Search for the cell housing the specified text and yield its [x, y] center coordinate. 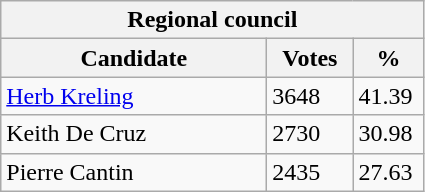
Keith De Cruz [134, 134]
2730 [310, 134]
2435 [310, 172]
30.98 [388, 134]
Votes [310, 58]
Herb Kreling [134, 96]
Regional council [212, 20]
27.63 [388, 172]
3648 [310, 96]
% [388, 58]
41.39 [388, 96]
Candidate [134, 58]
Pierre Cantin [134, 172]
